Find where the given text appears and provide that cell's center as (x, y) coordinate. 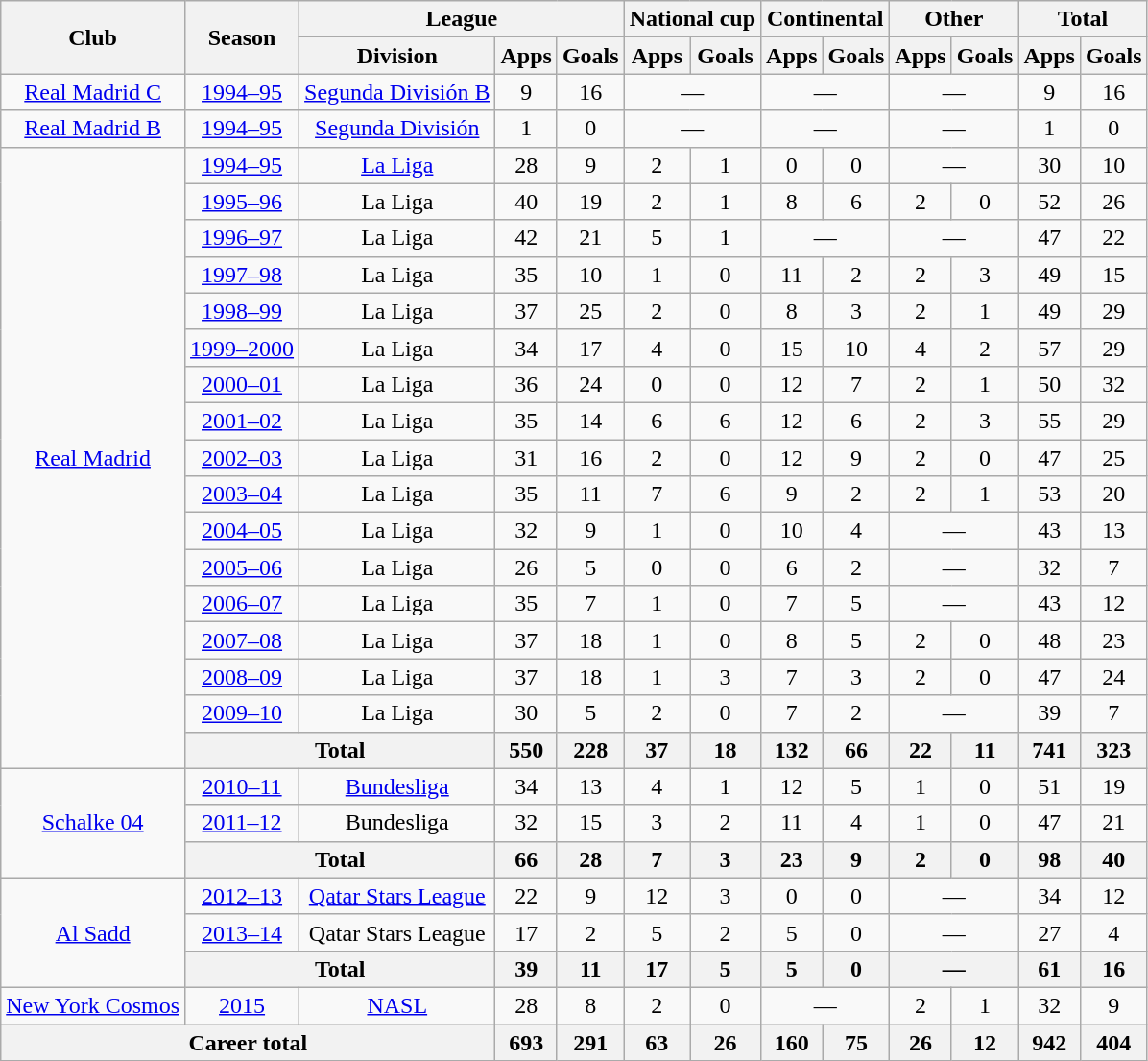
52 (1049, 202)
55 (1049, 421)
741 (1049, 750)
228 (590, 750)
1995–96 (242, 202)
2006–07 (242, 604)
323 (1113, 750)
2008–09 (242, 677)
14 (590, 421)
942 (1049, 1042)
2001–02 (242, 421)
2004–05 (242, 531)
291 (590, 1042)
75 (856, 1042)
1997–98 (242, 275)
2007–08 (242, 640)
1999–2000 (242, 348)
National cup (692, 19)
53 (1049, 494)
2002–03 (242, 458)
132 (792, 750)
98 (1049, 859)
1998–99 (242, 311)
Al Sadd (93, 932)
2009–10 (242, 713)
Season (242, 37)
2012–13 (242, 896)
Real Madrid C (93, 92)
2011–12 (242, 823)
42 (526, 238)
League (463, 19)
48 (1049, 640)
Career total (248, 1042)
693 (526, 1042)
36 (526, 384)
160 (792, 1042)
2003–04 (242, 494)
2015 (242, 1005)
Continental (825, 19)
1996–97 (242, 238)
27 (1049, 932)
51 (1049, 786)
Division (397, 56)
63 (657, 1042)
2005–06 (242, 567)
Segunda División B (397, 92)
404 (1113, 1042)
Club (93, 37)
2010–11 (242, 786)
50 (1049, 384)
Segunda División (397, 129)
Schalke 04 (93, 823)
Real Madrid B (93, 129)
31 (526, 458)
61 (1049, 969)
550 (526, 750)
20 (1113, 494)
Real Madrid (93, 457)
2000–01 (242, 384)
57 (1049, 348)
NASL (397, 1005)
New York Cosmos (93, 1005)
Other (954, 19)
2013–14 (242, 932)
